Search for the cell housing the specified text and yield its [X, Y] center coordinate. 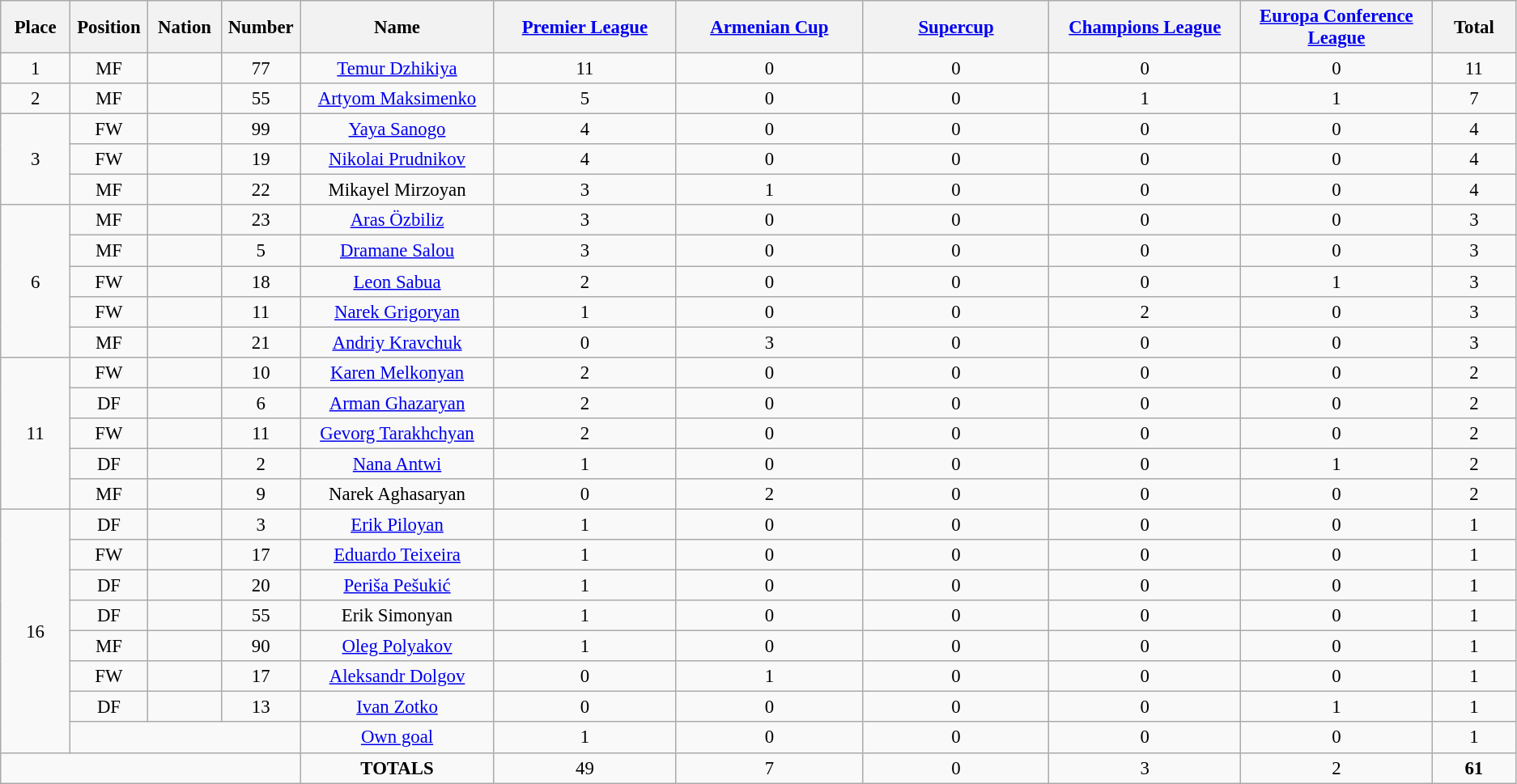
Gevorg Tarakhchyan [397, 434]
Armenian Cup [769, 28]
22 [261, 190]
Dramane Salou [397, 251]
Nikolai Prudnikov [397, 159]
Artyom Maksimenko [397, 99]
Europa Conference League [1337, 28]
Total [1473, 28]
Number [261, 28]
Place [36, 28]
Oleg Polyakov [397, 646]
99 [261, 129]
Nation [185, 28]
10 [261, 372]
9 [261, 494]
Name [397, 28]
Karen Melkonyan [397, 372]
23 [261, 221]
Narek Aghasaryan [397, 494]
Aleksandr Dolgov [397, 676]
13 [261, 707]
90 [261, 646]
TOTALS [397, 768]
21 [261, 342]
61 [1473, 768]
Periša Pešukić [397, 586]
Erik Simonyan [397, 616]
Narek Grigoryan [397, 311]
Supercup [956, 28]
Yaya Sanogo [397, 129]
Position [108, 28]
Ivan Zotko [397, 707]
Aras Özbiliz [397, 221]
Nana Antwi [397, 464]
Arman Ghazaryan [397, 403]
Andriy Kravchuk [397, 342]
Premier League [584, 28]
Temur Dzhikiya [397, 69]
Champions League [1145, 28]
16 [36, 631]
Own goal [397, 738]
Eduardo Teixeira [397, 555]
18 [261, 282]
Leon Sabua [397, 282]
20 [261, 586]
Erik Piloyan [397, 524]
19 [261, 159]
77 [261, 69]
Mikayel Mirzoyan [397, 190]
49 [584, 768]
